Return the [x, y] coordinate for the center point of the cell that contains the specified text.  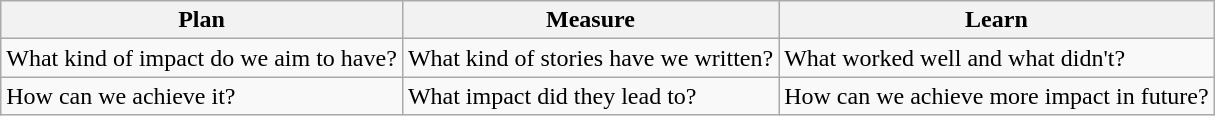
What kind of stories have we written? [590, 58]
What kind of impact do we aim to have? [202, 58]
What impact did they lead to? [590, 96]
What worked well and what didn't? [997, 58]
How can we achieve more impact in future? [997, 96]
How can we achieve it? [202, 96]
Measure [590, 20]
Plan [202, 20]
Learn [997, 20]
